Determine the [X, Y] coordinate at the center of the cell enclosing the given text.  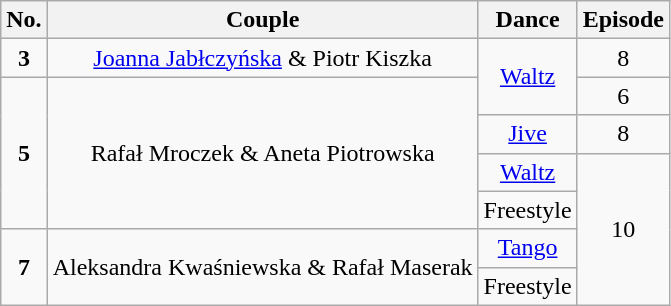
Rafał Mroczek & Aneta Piotrowska [262, 153]
10 [623, 229]
5 [24, 153]
6 [623, 96]
7 [24, 267]
No. [24, 20]
Episode [623, 20]
Jive [528, 134]
Dance [528, 20]
Couple [262, 20]
Tango [528, 248]
Aleksandra Kwaśniewska & Rafał Maserak [262, 267]
3 [24, 58]
Joanna Jabłczyńska & Piotr Kiszka [262, 58]
